Return [X, Y] of the center of cell containing provided text 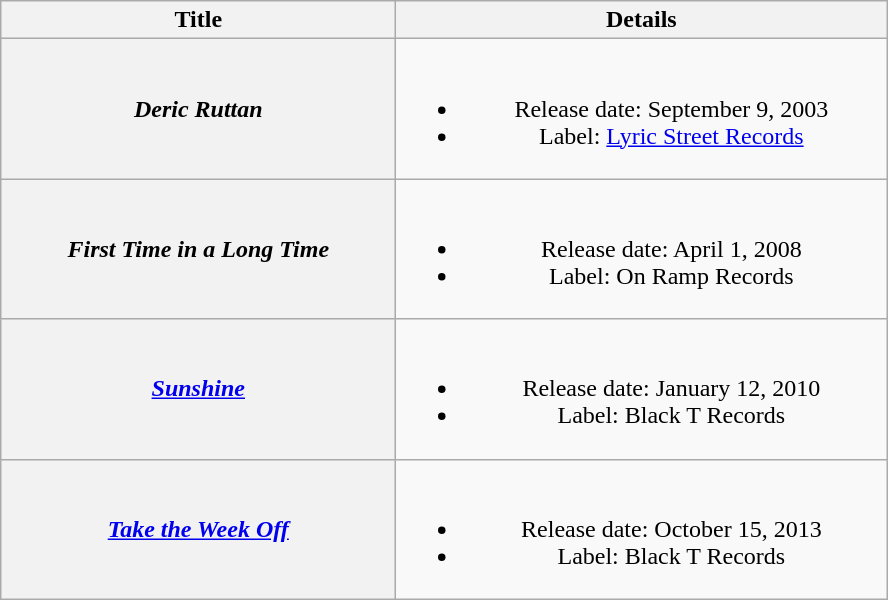
Release date: January 12, 2010Label: Black T Records [642, 389]
Release date: September 9, 2003Label: Lyric Street Records [642, 109]
Details [642, 20]
Release date: April 1, 2008Label: On Ramp Records [642, 249]
Sunshine [198, 389]
Deric Ruttan [198, 109]
First Time in a Long Time [198, 249]
Release date: October 15, 2013Label: Black T Records [642, 529]
Take the Week Off [198, 529]
Title [198, 20]
